Determine the (X, Y) coordinate at the center of the cell enclosing the given text.  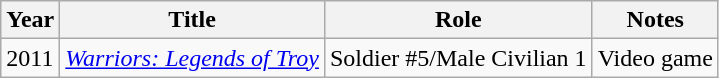
Soldier #5/Male Civilian 1 (458, 58)
Video game (655, 58)
Title (192, 20)
2011 (30, 58)
Role (458, 20)
Warriors: Legends of Troy (192, 58)
Year (30, 20)
Notes (655, 20)
